Scan for the cell matching the given text and deliver its (x, y) coordinate at center. 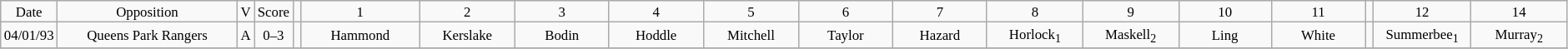
A (245, 35)
Opposition (148, 12)
Bodin (562, 35)
Summerbee1 (1422, 35)
Queens Park Rangers (148, 35)
1 (360, 12)
Murray2 (1519, 35)
14 (1519, 12)
V (245, 12)
Score (274, 12)
Ling (1224, 35)
2 (467, 12)
11 (1318, 12)
3 (562, 12)
6 (846, 12)
Hazard (939, 35)
Taylor (846, 35)
Mitchell (751, 35)
8 (1034, 12)
Hammond (360, 35)
Date (29, 12)
7 (939, 12)
04/01/93 (29, 35)
9 (1131, 12)
0–3 (274, 35)
12 (1422, 12)
White (1318, 35)
5 (751, 12)
10 (1224, 12)
Horlock1 (1034, 35)
4 (656, 12)
Maskell2 (1131, 35)
Kerslake (467, 35)
Hoddle (656, 35)
